Provide the (x, y) coordinate of the cell's center where the given text is located.  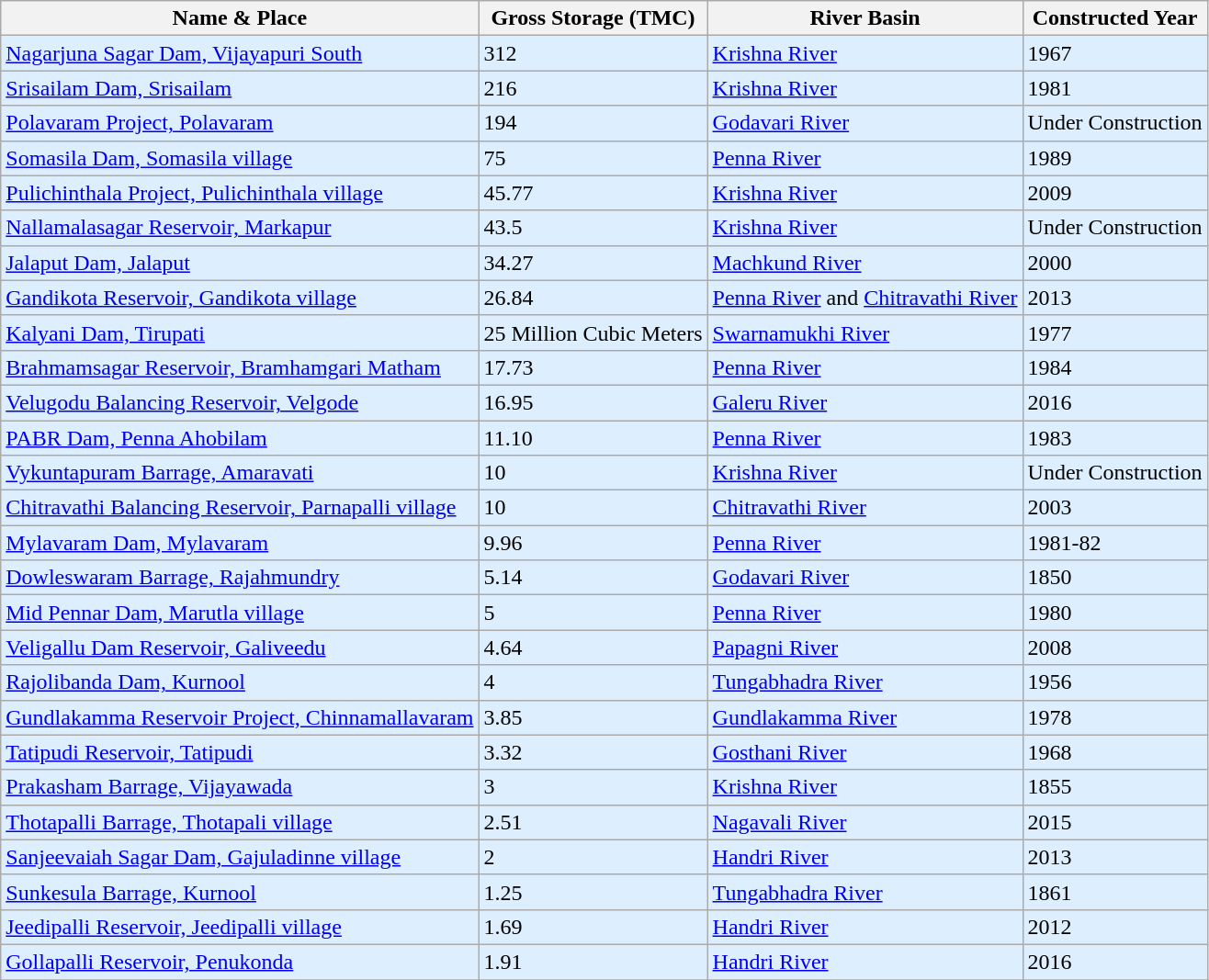
Machkund River (865, 263)
Gross Storage (TMC) (593, 18)
45.77 (593, 193)
PABR Dam, Penna Ahobilam (240, 438)
Nallamalasagar Reservoir, Markapur (240, 228)
216 (593, 88)
1978 (1115, 717)
11.10 (593, 438)
Gollapalli Reservoir, Penukonda (240, 962)
River Basin (865, 18)
Jalaput Dam, Jalaput (240, 263)
26.84 (593, 298)
1989 (1115, 158)
5 (593, 613)
Nagavali River (865, 822)
2 (593, 857)
Rajolibanda Dam, Kurnool (240, 682)
17.73 (593, 367)
2000 (1115, 263)
25 Million Cubic Meters (593, 332)
4.64 (593, 648)
1855 (1115, 787)
4 (593, 682)
1861 (1115, 892)
3.85 (593, 717)
Brahmamsagar Reservoir, Bramhamgari Matham (240, 367)
Vykuntapuram Barrage, Amaravati (240, 473)
Sanjeevaiah Sagar Dam, Gajuladinne village (240, 857)
Name & Place (240, 18)
2012 (1115, 927)
Nagarjuna Sagar Dam, Vijayapuri South (240, 53)
3 (593, 787)
1.25 (593, 892)
Srisailam Dam, Srisailam (240, 88)
1850 (1115, 578)
Constructed Year (1115, 18)
3.32 (593, 752)
Swarnamukhi River (865, 332)
Thotapalli Barrage, Thotapali village (240, 822)
1968 (1115, 752)
Mylavaram Dam, Mylavaram (240, 543)
2.51 (593, 822)
1.91 (593, 962)
1967 (1115, 53)
9.96 (593, 543)
2003 (1115, 508)
2015 (1115, 822)
Mid Pennar Dam, Marutla village (240, 613)
Gundlakamma River (865, 717)
Kalyani Dam, Tirupati (240, 332)
Gosthani River (865, 752)
312 (593, 53)
194 (593, 123)
Somasila Dam, Somasila village (240, 158)
Sunkesula Barrage, Kurnool (240, 892)
Veligallu Dam Reservoir, Galiveedu (240, 648)
Dowleswaram Barrage, Rajahmundry (240, 578)
Gundlakamma Reservoir Project, Chinnamallavaram (240, 717)
Polavaram Project, Polavaram (240, 123)
Velugodu Balancing Reservoir, Velgode (240, 402)
34.27 (593, 263)
Penna River and Chitravathi River (865, 298)
1956 (1115, 682)
Chitravathi River (865, 508)
1.69 (593, 927)
Papagni River (865, 648)
1981-82 (1115, 543)
1981 (1115, 88)
1980 (1115, 613)
Pulichinthala Project, Pulichinthala village (240, 193)
5.14 (593, 578)
Gandikota Reservoir, Gandikota village (240, 298)
Tatipudi Reservoir, Tatipudi (240, 752)
1977 (1115, 332)
43.5 (593, 228)
1983 (1115, 438)
16.95 (593, 402)
Prakasham Barrage, Vijayawada (240, 787)
2009 (1115, 193)
2008 (1115, 648)
Chitravathi Balancing Reservoir, Parnapalli village (240, 508)
Galeru River (865, 402)
1984 (1115, 367)
75 (593, 158)
Jeedipalli Reservoir, Jeedipalli village (240, 927)
